Return the (x, y) coordinate for the center point of the cell that contains the specified text.  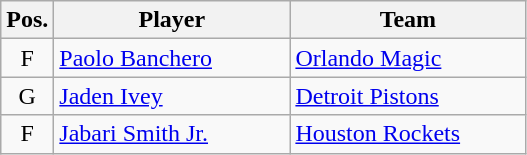
G (28, 96)
Pos. (28, 20)
Player (172, 20)
Paolo Banchero (172, 58)
Detroit Pistons (408, 96)
Team (408, 20)
Houston Rockets (408, 134)
Orlando Magic (408, 58)
Jabari Smith Jr. (172, 134)
Jaden Ivey (172, 96)
